Determine the [X, Y] coordinate at the center of the cell enclosing the given text.  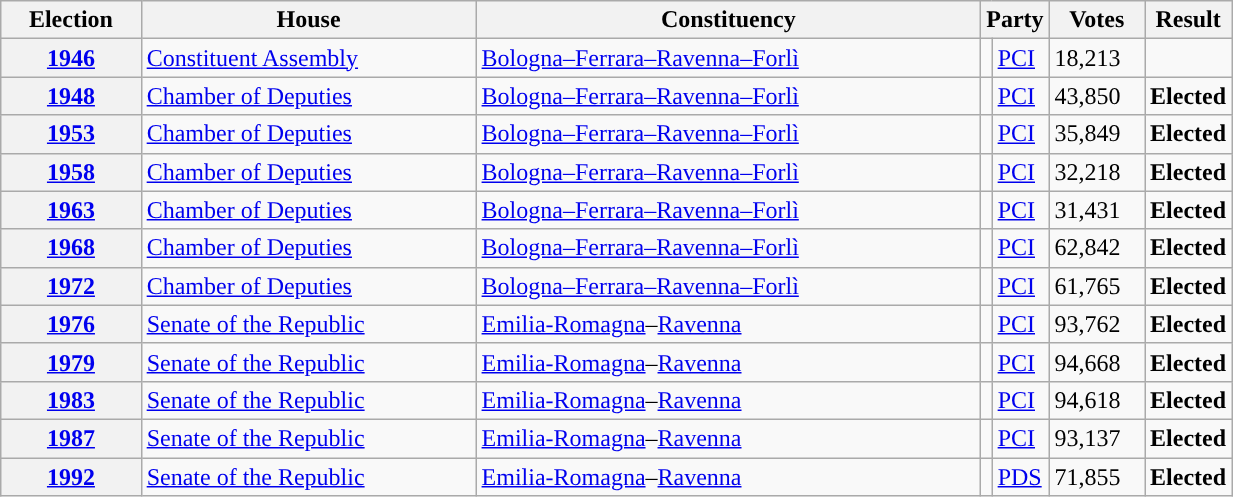
93,762 [1096, 324]
35,849 [1096, 134]
Votes [1096, 20]
31,431 [1096, 210]
PDS [1020, 477]
32,218 [1096, 172]
1958 [71, 172]
94,668 [1096, 362]
93,137 [1096, 438]
1953 [71, 134]
1987 [71, 438]
94,618 [1096, 400]
Party [1015, 20]
Result [1188, 20]
Constituent Assembly [308, 58]
71,855 [1096, 477]
1948 [71, 96]
1983 [71, 400]
1963 [71, 210]
18,213 [1096, 58]
House [308, 20]
1979 [71, 362]
61,765 [1096, 286]
Election [71, 20]
62,842 [1096, 248]
1976 [71, 324]
Constituency [728, 20]
1946 [71, 58]
1992 [71, 477]
43,850 [1096, 96]
1968 [71, 248]
1972 [71, 286]
